Extract the [X, Y] coordinate from the center of the cell holding the provided text.  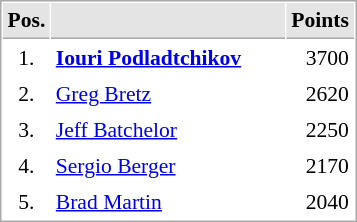
2170 [320, 165]
2. [26, 93]
2250 [320, 129]
5. [26, 201]
Pos. [26, 21]
Sergio Berger [168, 165]
1. [26, 57]
Brad Martin [168, 201]
3700 [320, 57]
Iouri Podladtchikov [168, 57]
3. [26, 129]
4. [26, 165]
Jeff Batchelor [168, 129]
2620 [320, 93]
Points [320, 21]
Greg Bretz [168, 93]
2040 [320, 201]
